From the cell containing the given text, extract its center point as (X, Y) coordinate. 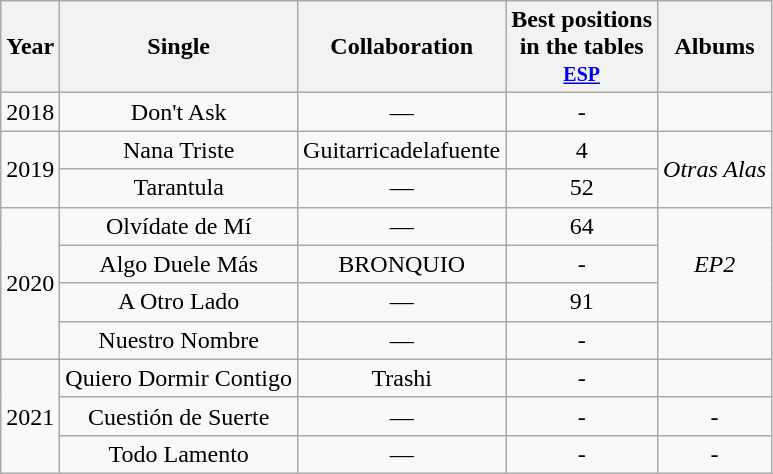
Guitarricadelafuente (402, 150)
Nana Triste (179, 150)
Tarantula (179, 188)
Cuestión de Suerte (179, 416)
2019 (30, 169)
Collaboration (402, 47)
EP2 (715, 264)
A Otro Lado (179, 302)
Best positionsin the tablesESP (582, 47)
Otras Alas (715, 169)
64 (582, 226)
2020 (30, 283)
Trashi (402, 378)
Olvídate de Mí (179, 226)
2021 (30, 416)
Don't Ask (179, 112)
Quiero Dormir Contigo (179, 378)
Algo Duele Más (179, 264)
91 (582, 302)
Nuestro Nombre (179, 340)
BRONQUIO (402, 264)
4 (582, 150)
Year (30, 47)
Albums (715, 47)
Single (179, 47)
2018 (30, 112)
52 (582, 188)
Todo Lamento (179, 454)
